Provide the (X, Y) coordinate of the cell's center where the given text is located.  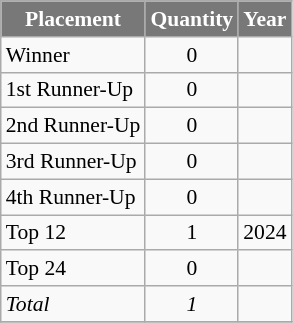
Quantity (192, 19)
Total (74, 304)
1st Runner-Up (74, 90)
3rd Runner-Up (74, 162)
2024 (264, 233)
Year (264, 19)
4th Runner-Up (74, 197)
Winner (74, 55)
Top 24 (74, 269)
2nd Runner-Up (74, 126)
Placement (74, 19)
Top 12 (74, 233)
